Return the (x, y) coordinate for the center point of the cell that contains the specified text.  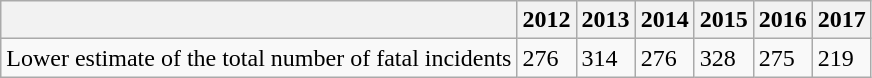
2017 (842, 20)
2015 (724, 20)
328 (724, 58)
2016 (782, 20)
314 (606, 58)
275 (782, 58)
2013 (606, 20)
219 (842, 58)
Lower estimate of the total number of fatal incidents (259, 58)
2014 (664, 20)
2012 (546, 20)
